Provide the [x, y] coordinate of the cell's center where the given text is located.  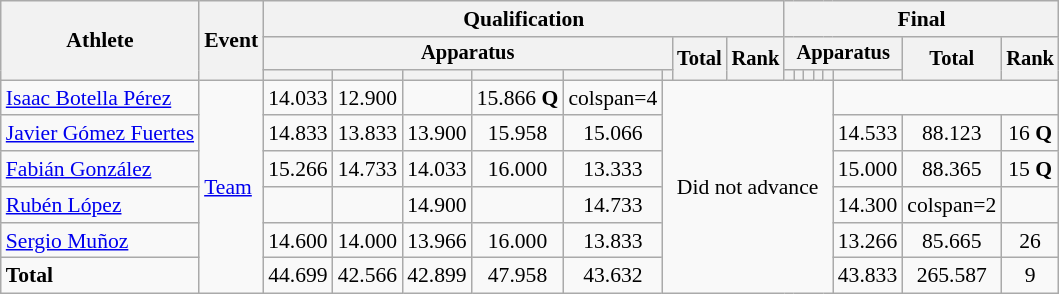
88.123 [952, 134]
14.533 [868, 134]
9 [1030, 276]
colspan=2 [952, 205]
Qualification [524, 19]
Team [231, 187]
42.566 [368, 276]
Rubén López [100, 205]
Event [231, 40]
14.833 [298, 134]
15.958 [518, 134]
13.266 [868, 241]
13.966 [436, 241]
88.365 [952, 169]
15.866 Q [518, 98]
15.266 [298, 169]
Athlete [100, 40]
Did not advance [747, 187]
14.600 [298, 241]
43.632 [612, 276]
85.665 [952, 241]
Javier Gómez Fuertes [100, 134]
15.000 [868, 169]
265.587 [952, 276]
15 Q [1030, 169]
44.699 [298, 276]
colspan=4 [612, 98]
14.300 [868, 205]
42.899 [436, 276]
13.900 [436, 134]
15.066 [612, 134]
Sergio Muñoz [100, 241]
16 Q [1030, 134]
26 [1030, 241]
43.833 [868, 276]
Isaac Botella Pérez [100, 98]
14.000 [368, 241]
Fabián González [100, 169]
12.900 [368, 98]
14.900 [436, 205]
Final [922, 19]
13.333 [612, 169]
47.958 [518, 276]
